From the cell containing the given text, extract its center point as [x, y] coordinate. 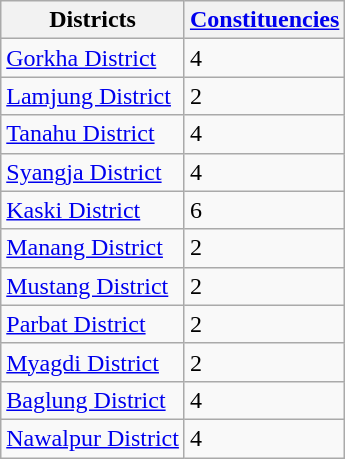
Lamjung District [93, 96]
Nawalpur District [93, 438]
Manang District [93, 248]
Syangja District [93, 172]
Mustang District [93, 286]
Gorkha District [93, 58]
Parbat District [93, 324]
Constituencies [264, 20]
6 [264, 210]
Kaski District [93, 210]
Baglung District [93, 400]
Myagdi District [93, 362]
Districts [93, 20]
Tanahu District [93, 134]
